Find where the given text appears and provide that cell's center as [x, y] coordinate. 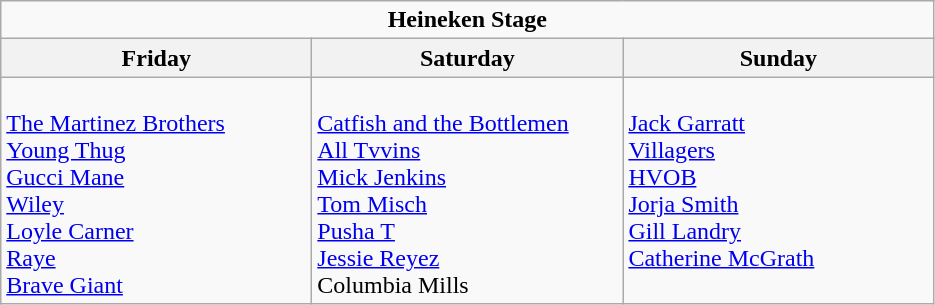
Sunday [778, 58]
Saturday [468, 58]
The Martinez Brothers Young Thug Gucci Mane Wiley Loyle Carner Raye Brave Giant [156, 190]
Heineken Stage [468, 20]
Catfish and the Bottlemen All Tvvins Mick Jenkins Tom Misch Pusha T Jessie Reyez Columbia Mills [468, 190]
Friday [156, 58]
Jack Garratt Villagers HVOB Jorja Smith Gill Landry Catherine McGrath [778, 190]
